For the text-containing cell, return its midpoint in (x, y) coordinate format. 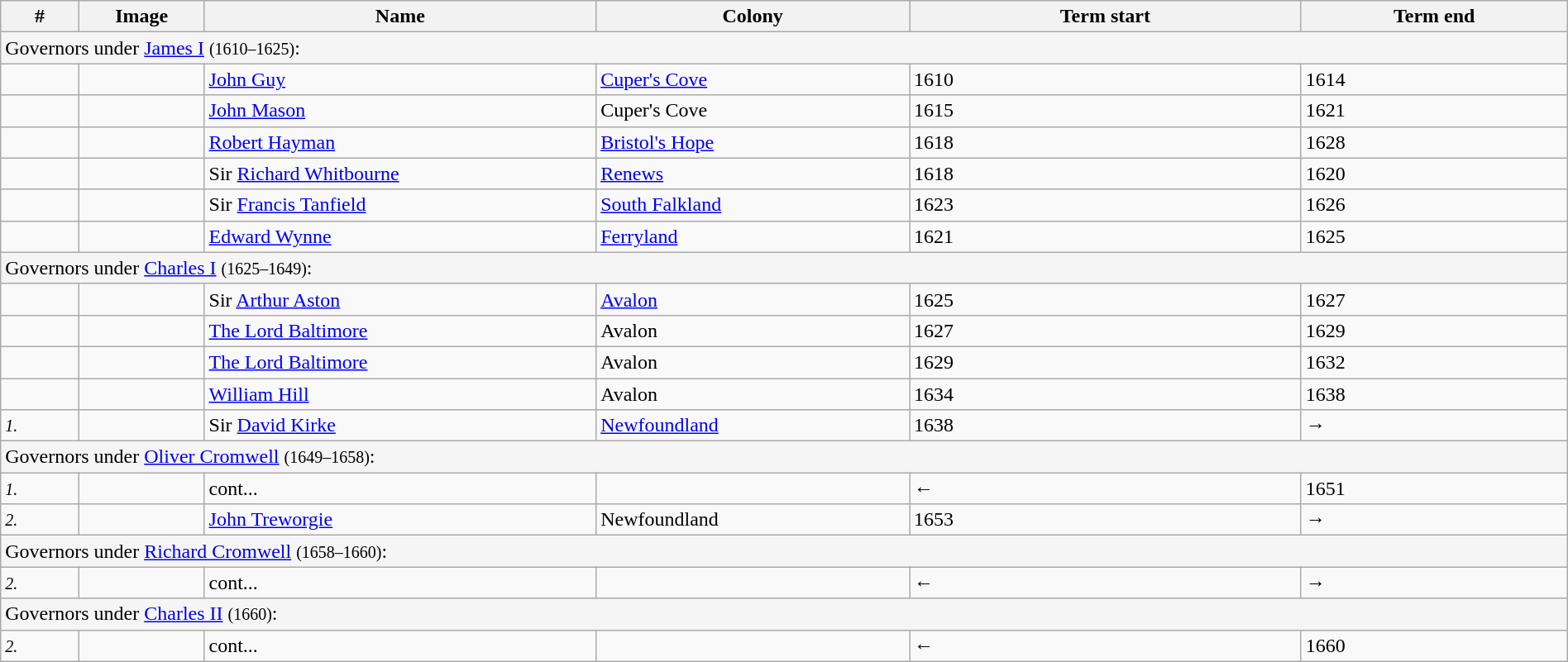
# (40, 17)
South Falkland (753, 205)
Sir David Kirke (400, 426)
Governors under James I (1610–1625): (784, 48)
Renews (753, 174)
Sir Arthur Aston (400, 299)
Ferryland (753, 236)
1615 (1106, 111)
Colony (753, 17)
1614 (1434, 79)
Governors under Charles II (1660): (784, 614)
1651 (1434, 488)
1623 (1106, 205)
1628 (1434, 142)
John Mason (400, 111)
Term start (1106, 17)
1660 (1434, 645)
Image (141, 17)
William Hill (400, 394)
1632 (1434, 362)
Sir Richard Whitbourne (400, 174)
Governors under Oliver Cromwell (1649–1658): (784, 457)
Term end (1434, 17)
Governors under Richard Cromwell (1658–1660): (784, 551)
1620 (1434, 174)
1610 (1106, 79)
Sir Francis Tanfield (400, 205)
John Guy (400, 79)
1653 (1106, 520)
1634 (1106, 394)
Edward Wynne (400, 236)
Bristol's Hope (753, 142)
1626 (1434, 205)
Robert Hayman (400, 142)
Name (400, 17)
John Treworgie (400, 520)
Governors under Charles I (1625–1649): (784, 268)
